Locate the cell with the specified text and output its (x, y) center coordinate. 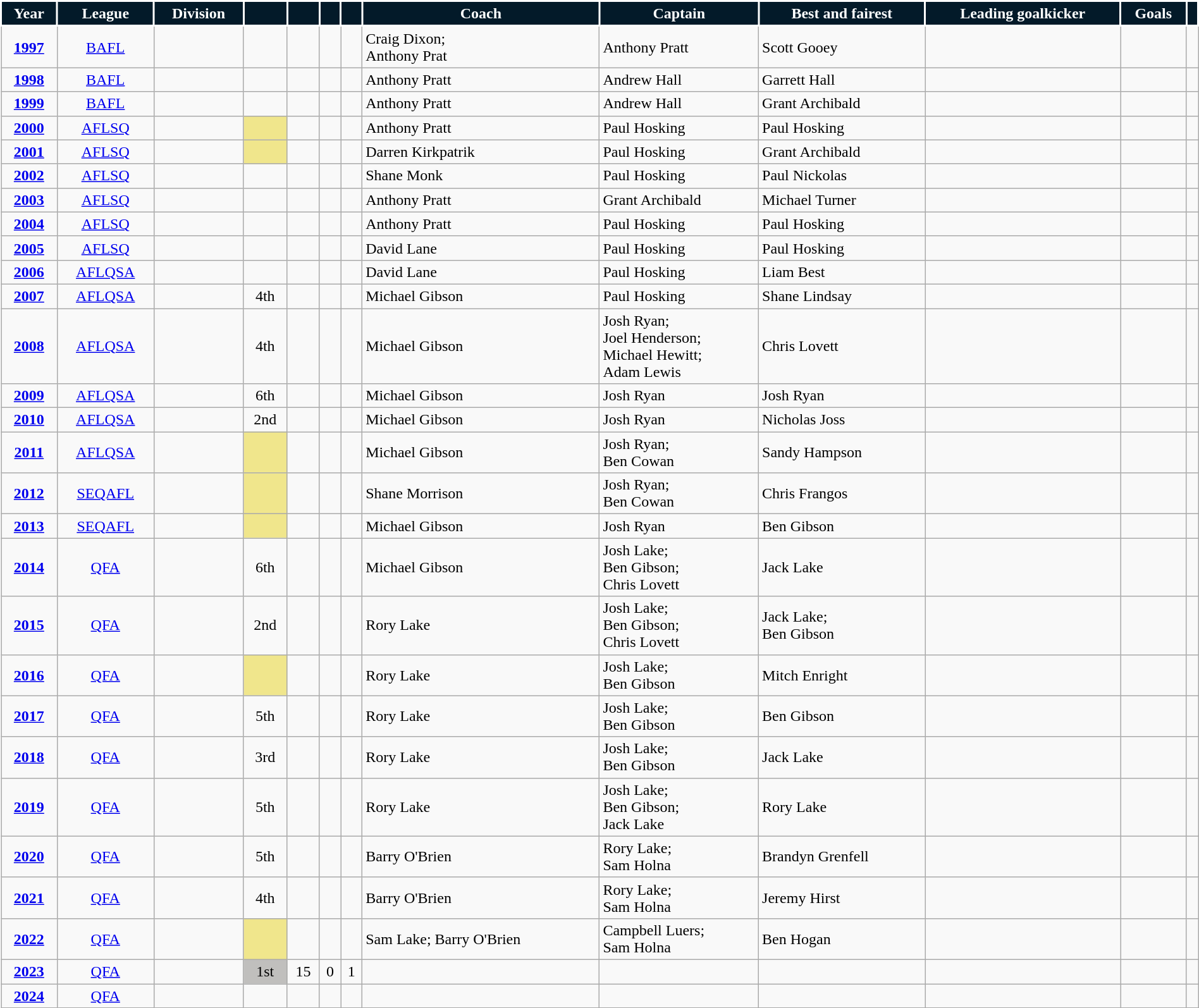
Shane Monk (481, 176)
Mitch Enright (842, 675)
Goals (1153, 14)
Chris Frangos (842, 493)
Jeremy Hirst (842, 898)
Coach (481, 14)
Scott Gooey (842, 47)
Josh Ryan; Joel Henderson; Michael Hewitt; Adam Lewis (679, 347)
2021 (29, 898)
Shane Morrison (481, 493)
Captain (679, 14)
1st (266, 971)
Craig Dixon; Anthony Prat (481, 47)
2011 (29, 453)
Liam Best (842, 272)
Josh Lake; Ben Gibson; Jack Lake (679, 807)
15 (304, 971)
2022 (29, 938)
Sam Lake; Barry O'Brien (481, 938)
2001 (29, 152)
2005 (29, 248)
1 (352, 971)
Michael Turner (842, 200)
2012 (29, 493)
Shane Lindsay (842, 296)
Chris Lovett (842, 347)
2008 (29, 347)
2000 (29, 128)
0 (330, 971)
2010 (29, 420)
2017 (29, 716)
2014 (29, 567)
2019 (29, 807)
2007 (29, 296)
Jack Lake; Ben Gibson (842, 625)
Sandy Hampson (842, 453)
2002 (29, 176)
2004 (29, 224)
Paul Nickolas (842, 176)
Best and fairest (842, 14)
2006 (29, 272)
Nicholas Joss (842, 420)
2024 (29, 996)
2020 (29, 856)
1998 (29, 80)
2013 (29, 526)
3rd (266, 758)
2018 (29, 758)
Brandyn Grenfell (842, 856)
2015 (29, 625)
1997 (29, 47)
Leading goalkicker (1023, 14)
League (105, 14)
Division (199, 14)
Ben Hogan (842, 938)
Campbell Luers; Sam Holna (679, 938)
2003 (29, 200)
Darren Kirkpatrik (481, 152)
2023 (29, 971)
1999 (29, 104)
2016 (29, 675)
Garrett Hall (842, 80)
2009 (29, 396)
Year (29, 14)
